Find where the given text appears and provide that cell's center as (X, Y) coordinate. 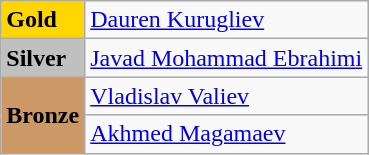
Silver (43, 58)
Javad Mohammad Ebrahimi (226, 58)
Vladislav Valiev (226, 96)
Akhmed Magamaev (226, 134)
Gold (43, 20)
Dauren Kurugliev (226, 20)
Bronze (43, 115)
